Return the [X, Y] coordinate for the center point of the cell that contains the specified text.  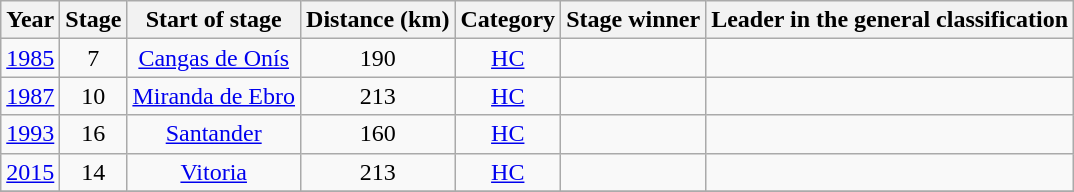
Year [30, 20]
Leader in the general classification [890, 20]
160 [378, 134]
Stage winner [634, 20]
1993 [30, 134]
2015 [30, 172]
14 [94, 172]
Vitoria [214, 172]
Miranda de Ebro [214, 96]
Category [508, 20]
Start of stage [214, 20]
7 [94, 58]
Santander [214, 134]
1985 [30, 58]
Stage [94, 20]
190 [378, 58]
10 [94, 96]
Distance (km) [378, 20]
1987 [30, 96]
16 [94, 134]
Cangas de Onís [214, 58]
